Search for the cell housing the specified text and yield its [x, y] center coordinate. 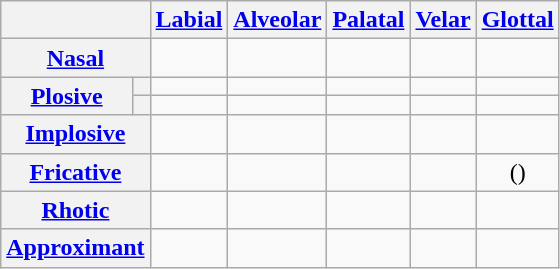
Implosive [76, 134]
Nasal [76, 58]
Fricative [76, 172]
Labial [189, 20]
Glottal [518, 20]
Plosive [67, 96]
() [518, 172]
Velar [443, 20]
Approximant [76, 248]
Palatal [368, 20]
Alveolar [278, 20]
Rhotic [76, 210]
